Output the [X, Y] coordinate of the center of the cell containing the given text.  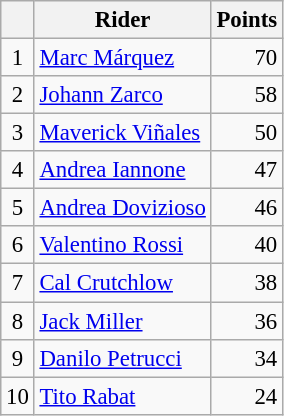
1 [18, 58]
Rider [122, 20]
10 [18, 396]
5 [18, 208]
24 [246, 396]
Marc Márquez [122, 58]
2 [18, 95]
9 [18, 358]
Maverick Viñales [122, 133]
8 [18, 321]
46 [246, 208]
4 [18, 170]
Andrea Iannone [122, 170]
Points [246, 20]
36 [246, 321]
3 [18, 133]
Johann Zarco [122, 95]
40 [246, 245]
Andrea Dovizioso [122, 208]
Cal Crutchlow [122, 283]
6 [18, 245]
47 [246, 170]
70 [246, 58]
50 [246, 133]
34 [246, 358]
38 [246, 283]
Tito Rabat [122, 396]
Valentino Rossi [122, 245]
Danilo Petrucci [122, 358]
7 [18, 283]
Jack Miller [122, 321]
58 [246, 95]
